Extract the (X, Y) coordinate from the center of the cell holding the provided text.  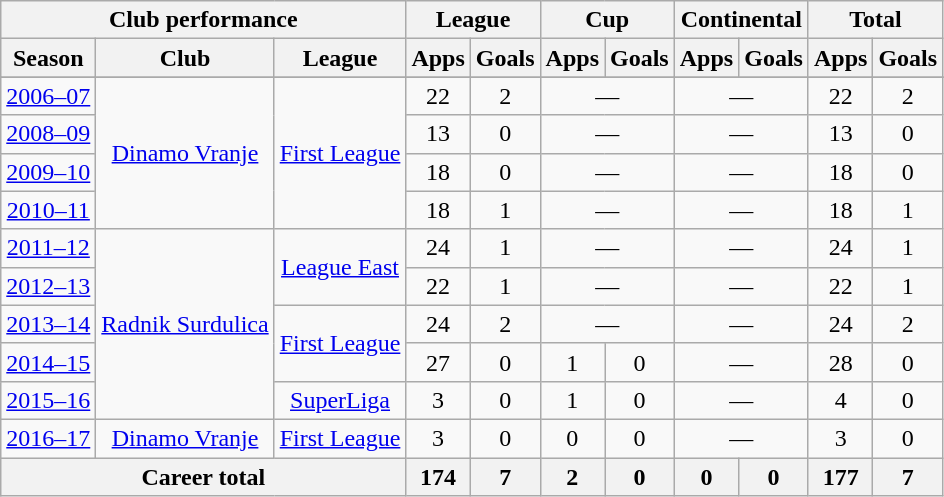
2006–07 (48, 96)
Club performance (204, 20)
SuperLiga (340, 400)
2008–09 (48, 134)
2013–14 (48, 324)
2014–15 (48, 362)
28 (840, 362)
Club (185, 58)
Total (875, 20)
Career total (204, 477)
2016–17 (48, 438)
Cup (607, 20)
2009–10 (48, 172)
Radnik Surdulica (185, 324)
2015–16 (48, 400)
2011–12 (48, 248)
League East (340, 267)
2012–13 (48, 286)
27 (438, 362)
Season (48, 58)
177 (840, 477)
174 (438, 477)
2010–11 (48, 210)
4 (840, 400)
Continental (741, 20)
